Extract the (x, y) coordinate from the center of the cell holding the provided text.  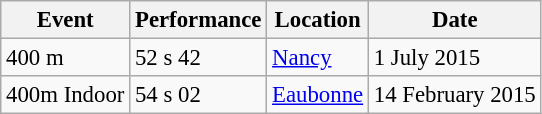
Performance (198, 20)
Event (66, 20)
400 m (66, 58)
Nancy (318, 58)
400m Indoor (66, 95)
Date (454, 20)
14 February 2015 (454, 95)
54 s 02 (198, 95)
52 s 42 (198, 58)
1 July 2015 (454, 58)
Location (318, 20)
Eaubonne (318, 95)
